Search for the cell housing the specified text and yield its (X, Y) center coordinate. 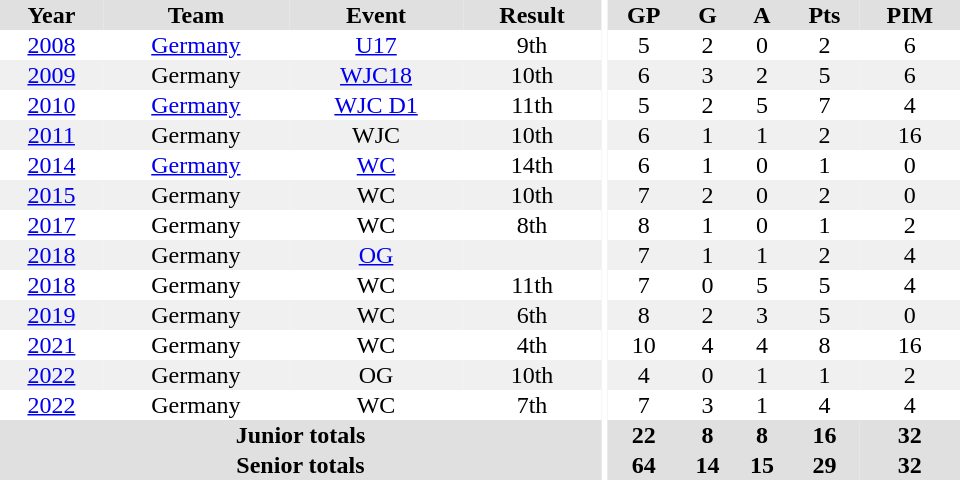
Team (196, 15)
Pts (824, 15)
4th (532, 345)
29 (824, 465)
Senior totals (300, 465)
2014 (52, 165)
2019 (52, 315)
8th (532, 225)
15 (762, 465)
9th (532, 45)
GP (644, 15)
WJC (376, 135)
7th (532, 405)
A (762, 15)
2008 (52, 45)
2011 (52, 135)
WJC D1 (376, 105)
Year (52, 15)
64 (644, 465)
2015 (52, 195)
2021 (52, 345)
U17 (376, 45)
2017 (52, 225)
6th (532, 315)
WJC18 (376, 75)
14 (707, 465)
14th (532, 165)
2009 (52, 75)
10 (644, 345)
Result (532, 15)
2010 (52, 105)
G (707, 15)
PIM (910, 15)
Event (376, 15)
Junior totals (300, 435)
22 (644, 435)
